Provide the (x, y) coordinate of the cell's center where the given text is located.  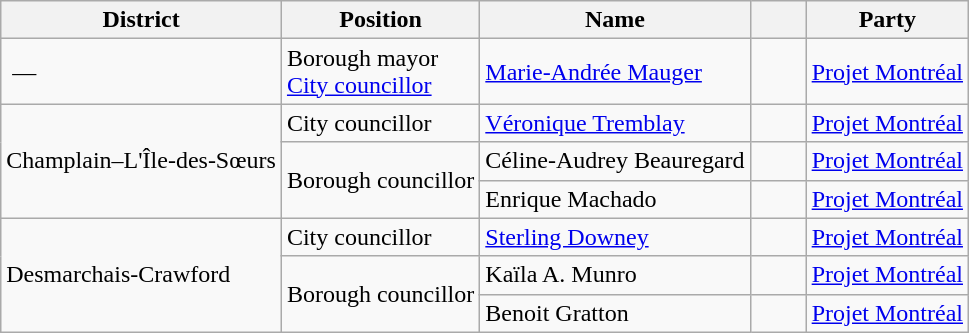
Champlain–L'Île-des-Sœurs (142, 161)
Benoit Gratton (615, 313)
Kaïla A. Munro (615, 275)
Name (615, 20)
Enrique Machado (615, 199)
Party (887, 20)
District (142, 20)
Desmarchais-Crawford (142, 275)
Marie-Andrée Mauger (615, 72)
Sterling Downey (615, 237)
Céline-Audrey Beauregard (615, 161)
— (142, 72)
Borough mayorCity councillor (380, 72)
Position (380, 20)
Véronique Tremblay (615, 123)
